Scan for the cell matching the given text and deliver its (X, Y) coordinate at center. 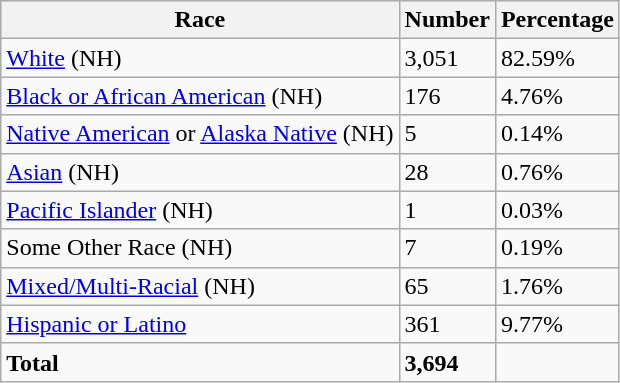
0.14% (557, 134)
0.03% (557, 210)
3,694 (447, 362)
7 (447, 248)
1.76% (557, 286)
Mixed/Multi-Racial (NH) (200, 286)
176 (447, 96)
5 (447, 134)
1 (447, 210)
28 (447, 172)
Pacific Islander (NH) (200, 210)
White (NH) (200, 58)
Asian (NH) (200, 172)
4.76% (557, 96)
0.19% (557, 248)
Native American or Alaska Native (NH) (200, 134)
Some Other Race (NH) (200, 248)
3,051 (447, 58)
Number (447, 20)
65 (447, 286)
Race (200, 20)
Total (200, 362)
361 (447, 324)
9.77% (557, 324)
0.76% (557, 172)
82.59% (557, 58)
Hispanic or Latino (200, 324)
Black or African American (NH) (200, 96)
Percentage (557, 20)
